Find where the given text appears and provide that cell's center as (x, y) coordinate. 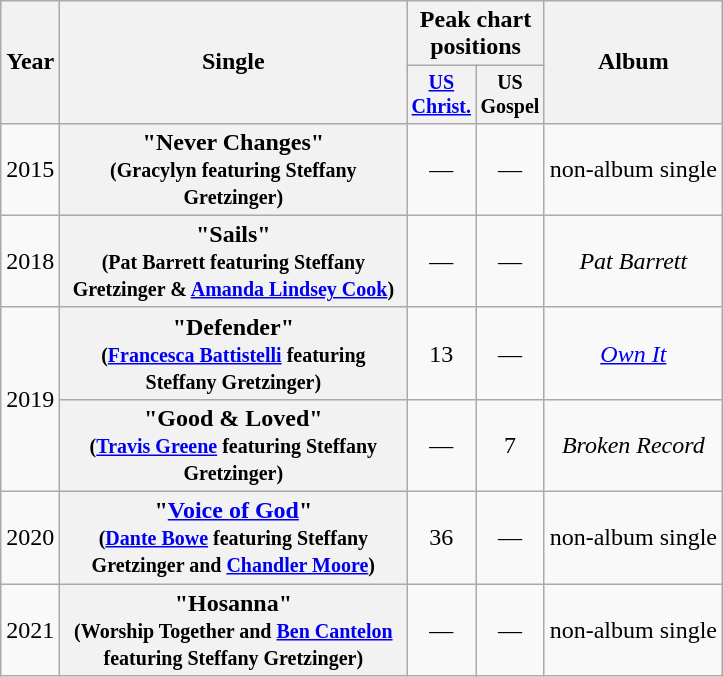
USChrist. (442, 94)
Single (234, 62)
Album (633, 62)
Peak chart positions (476, 34)
"Sails" (Pat Barrett featuring Steffany Gretzinger & Amanda Lindsey Cook) (234, 261)
"Voice of God" (Dante Bowe featuring Steffany Gretzinger and Chandler Moore) (234, 538)
2018 (30, 261)
Pat Barrett (633, 261)
2015 (30, 169)
"Good & Loved" (Travis Greene featuring Steffany Gretzinger) (234, 445)
Year (30, 62)
"Never Changes" (Gracylyn featuring Steffany Gretzinger) (234, 169)
7 (510, 445)
13 (442, 353)
"Defender" (Francesca Battistelli featuring Steffany Gretzinger) (234, 353)
2021 (30, 630)
"Hosanna" (Worship Together and Ben Cantelon featuring Steffany Gretzinger) (234, 630)
2020 (30, 538)
2019 (30, 399)
36 (442, 538)
Broken Record (633, 445)
Own It (633, 353)
USGospel (510, 94)
